Find where the given text appears and provide that cell's center as [X, Y] coordinate. 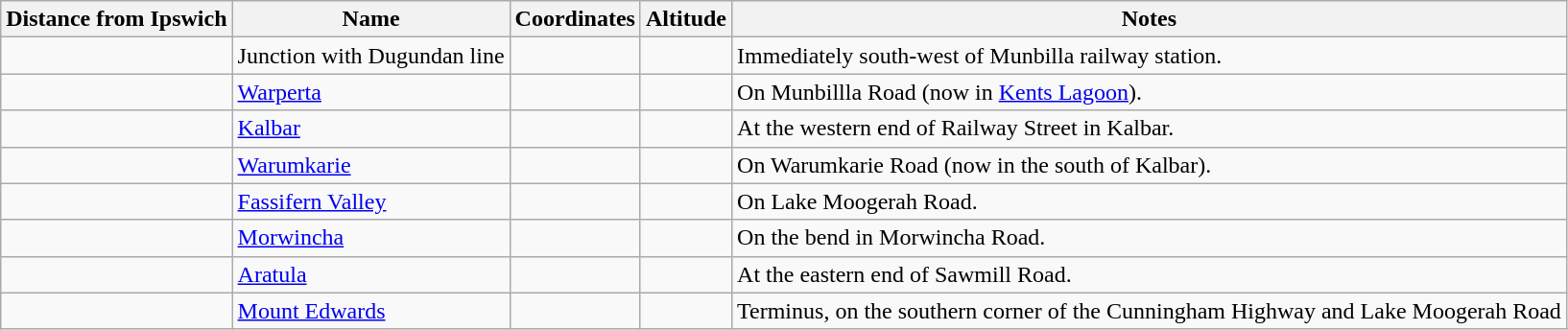
Fassifern Valley [370, 201]
Kalbar [370, 129]
Coordinates [575, 19]
Immediately south-west of Munbilla railway station. [1150, 56]
Terminus, on the southern corner of the Cunningham Highway and Lake Moogerah Road [1150, 311]
Aratula [370, 274]
Warumkarie [370, 165]
Distance from Ipswich [117, 19]
Morwincha [370, 238]
Name [370, 19]
Junction with Dugundan line [370, 56]
On the bend in Morwincha Road. [1150, 238]
Warperta [370, 92]
Notes [1150, 19]
At the eastern end of Sawmill Road. [1150, 274]
Mount Edwards [370, 311]
Altitude [685, 19]
On Warumkarie Road (now in the south of Kalbar). [1150, 165]
At the western end of Railway Street in Kalbar. [1150, 129]
On Munbillla Road (now in Kents Lagoon). [1150, 92]
On Lake Moogerah Road. [1150, 201]
